Return (x, y) of the center of cell containing provided text 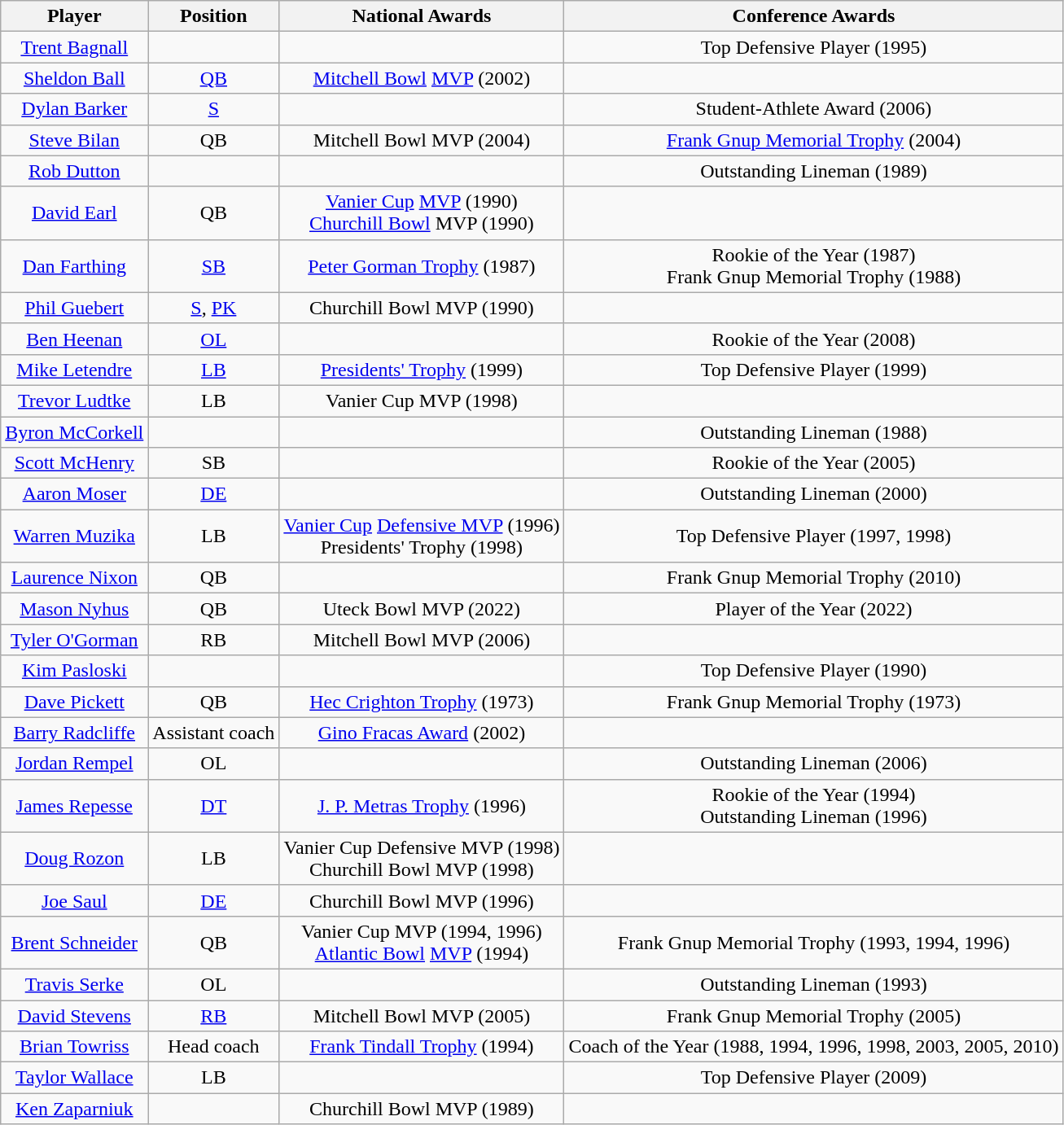
Outstanding Lineman (1993) (814, 984)
Rookie of the Year (1987)Frank Gnup Memorial Trophy (1988) (814, 265)
Conference Awards (814, 16)
Frank Gnup Memorial Trophy (2010) (814, 578)
Ben Heenan (75, 339)
Byron McCorkell (75, 432)
Barry Radcliffe (75, 733)
Churchill Bowl MVP (1990) (422, 308)
Frank Tindall Trophy (1994) (422, 1047)
Travis Serke (75, 984)
Sheldon Ball (75, 78)
Kim Pasloski (75, 671)
Outstanding Lineman (2006) (814, 764)
Mike Letendre (75, 370)
Student-Athlete Award (2006) (814, 109)
Uteck Bowl MVP (2022) (422, 609)
Doug Rozon (75, 858)
S, PK (213, 308)
Mitchell Bowl MVP (2005) (422, 1015)
Scott McHenry (75, 463)
Tyler O'Gorman (75, 640)
Vanier Cup MVP (1990)Churchill Bowl MVP (1990) (422, 213)
Dave Pickett (75, 702)
Brian Towriss (75, 1047)
Coach of the Year (1988, 1994, 1996, 1998, 2003, 2005, 2010) (814, 1047)
Rookie of the Year (2005) (814, 463)
Churchill Bowl MVP (1989) (422, 1109)
Churchill Bowl MVP (1996) (422, 900)
Rookie of the Year (2008) (814, 339)
Rookie of the Year (1994)Outstanding Lineman (1996) (814, 806)
J. P. Metras Trophy (1996) (422, 806)
Rob Dutton (75, 171)
Frank Gnup Memorial Trophy (2004) (814, 140)
David Earl (75, 213)
Hec Crighton Trophy (1973) (422, 702)
Frank Gnup Memorial Trophy (1973) (814, 702)
Assistant coach (213, 733)
Top Defensive Player (1997, 1998) (814, 536)
Trent Bagnall (75, 47)
Jordan Rempel (75, 764)
Top Defensive Player (1999) (814, 370)
Dan Farthing (75, 265)
Dylan Barker (75, 109)
Aaron Moser (75, 494)
Player of the Year (2022) (814, 609)
Top Defensive Player (2009) (814, 1078)
Mason Nyhus (75, 609)
Frank Gnup Memorial Trophy (1993, 1994, 1996) (814, 943)
Vanier Cup MVP (1994, 1996)Atlantic Bowl MVP (1994) (422, 943)
Presidents' Trophy (1999) (422, 370)
Vanier Cup Defensive MVP (1998) Churchill Bowl MVP (1998) (422, 858)
Vanier Cup MVP (1998) (422, 401)
Mitchell Bowl MVP (2004) (422, 140)
Taylor Wallace (75, 1078)
Warren Muzika (75, 536)
Player (75, 16)
Mitchell Bowl MVP (2006) (422, 640)
S (213, 109)
Outstanding Lineman (2000) (814, 494)
Ken Zaparniuk (75, 1109)
Phil Guebert (75, 308)
National Awards (422, 16)
Gino Fracas Award (2002) (422, 733)
Laurence Nixon (75, 578)
James Repesse (75, 806)
Position (213, 16)
Head coach (213, 1047)
Brent Schneider (75, 943)
Frank Gnup Memorial Trophy (2005) (814, 1015)
Trevor Ludtke (75, 401)
Joe Saul (75, 900)
Top Defensive Player (1990) (814, 671)
Outstanding Lineman (1989) (814, 171)
Peter Gorman Trophy (1987) (422, 265)
Vanier Cup Defensive MVP (1996)Presidents' Trophy (1998) (422, 536)
Steve Bilan (75, 140)
Mitchell Bowl MVP (2002) (422, 78)
DT (213, 806)
David Stevens (75, 1015)
Top Defensive Player (1995) (814, 47)
Outstanding Lineman (1988) (814, 432)
